Find where the given text appears and provide that cell's center as [X, Y] coordinate. 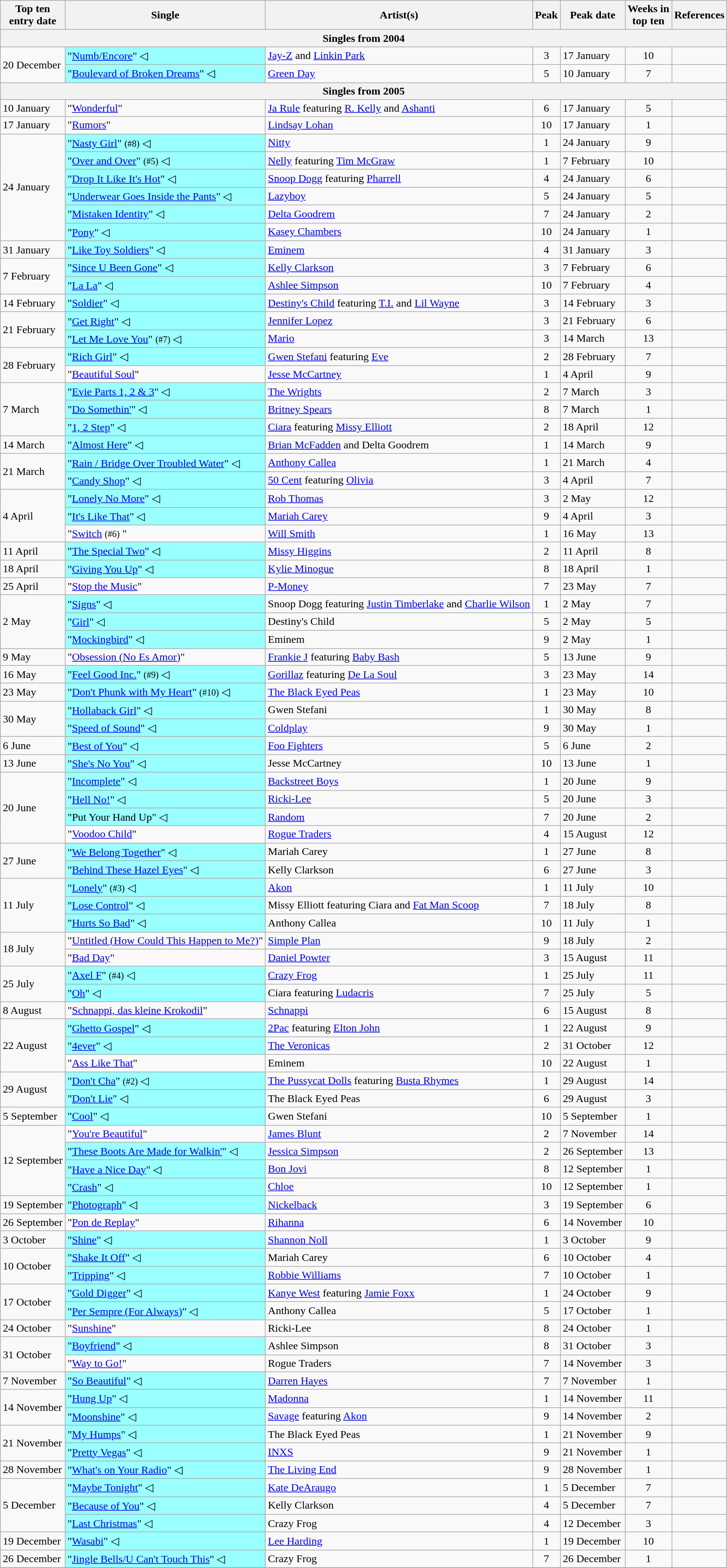
P-Money [399, 586]
Destiny's Child [399, 622]
"Don't Cha" (#2) ◁ [165, 1080]
"Giving You Up" ◁ [165, 569]
"Shake It Off" ◁ [165, 1257]
"Ass Like That" [165, 1063]
"Jingle Bells/U Can't Touch This" ◁ [165, 1559]
Foo Fighters [399, 746]
"Axel F" (#4) ◁ [165, 975]
"Bad Day" [165, 958]
Jessica Simpson [399, 1151]
"Last Christmas" ◁ [165, 1523]
"Feel Good Inc." (#9) ◁ [165, 674]
Missy Higgins [399, 551]
Mario [399, 339]
"La La" ◁ [165, 285]
"Soldier" ◁ [165, 303]
"Speed of Sound" ◁ [165, 728]
"Rumors" [165, 125]
The Veronicas [399, 1046]
"Hollaback Girl" ◁ [165, 710]
"Beautiful Soul" [165, 374]
"Pony" ◁ [165, 232]
Britney Spears [399, 409]
"Sunshine" [165, 1328]
"Tripping" ◁ [165, 1275]
Ja Rule featuring R. Kelly and Ashanti [399, 108]
"Lonely" (#3) ◁ [165, 887]
25 April [33, 586]
50 Cent featuring Olivia [399, 480]
Rihanna [399, 1222]
2Pac featuring Elton John [399, 1028]
20 December [33, 65]
"She's No You" ◁ [165, 764]
References [699, 15]
"Almost Here" ◁ [165, 445]
Jennifer Lopez [399, 321]
Random [399, 817]
"Girl" ◁ [165, 622]
"Hell No!" ◁ [165, 799]
Schnappi [399, 1010]
"Photograph" ◁ [165, 1205]
"Way to Go!" [165, 1363]
Nitty [399, 143]
"Don't Lie" ◁ [165, 1098]
"Schnappi, das kleine Krokodil" [165, 1010]
Missy Elliott featuring Ciara and Fat Man Scoop [399, 905]
Snoop Dogg featuring Pharrell [399, 178]
Akon [399, 887]
Frankie J featuring Baby Bash [399, 657]
"Candy Shop" ◁ [165, 480]
Gwen Stefani featuring Eve [399, 357]
"Switch (#6) " [165, 533]
Simple Plan [399, 940]
The Wrights [399, 392]
"Wonderful" [165, 108]
Delta Goodrem [399, 214]
"You're Beautiful" [165, 1134]
"Ghetto Gospel" ◁ [165, 1028]
"Boyfriend" ◁ [165, 1346]
"Numb/Encore" ◁ [165, 56]
"Crash" ◁ [165, 1187]
Kanye West featuring Jamie Foxx [399, 1293]
"Oh" ◁ [165, 993]
"Maybe Tonight" ◁ [165, 1487]
INXS [399, 1452]
Chloe [399, 1187]
Ciara featuring Ludacris [399, 993]
Ciara featuring Missy Elliott [399, 427]
"Best of You" ◁ [165, 746]
Robbie Williams [399, 1275]
"The Special Two" ◁ [165, 551]
Kate DeAraugo [399, 1487]
"Nasty Girl" (#8) ◁ [165, 143]
"Gold Digger" ◁ [165, 1293]
"Lonely No More" ◁ [165, 498]
"Let Me Love You" (#7) ◁ [165, 339]
Lindsay Lohan [399, 125]
"My Humps" ◁ [165, 1434]
9 May [33, 657]
"Drop It Like It's Hot" ◁ [165, 178]
The Pussycat Dolls featuring Busta Rhymes [399, 1080]
"Behind These Hazel Eyes" ◁ [165, 870]
"Hung Up" ◁ [165, 1399]
Top tenentry date [33, 15]
"What's on Your Radio" ◁ [165, 1470]
Backstreet Boys [399, 781]
Darren Hayes [399, 1381]
Kasey Chambers [399, 232]
"Don't Phunk with My Heart" (#10) ◁ [165, 692]
Singles from 2004 [364, 38]
"Lose Control" ◁ [165, 905]
Kylie Minogue [399, 569]
"Cool" ◁ [165, 1116]
"Shine" ◁ [165, 1240]
Will Smith [399, 533]
Peak date [593, 15]
Madonna [399, 1399]
12 December [593, 1523]
"Voodoo Child" [165, 834]
"Mistaken Identity" ◁ [165, 214]
"Incomplete" ◁ [165, 781]
"Like Toy Soldiers" ◁ [165, 250]
"Over and Over" (#5) ◁ [165, 161]
"So Beautiful" ◁ [165, 1381]
Green Day [399, 73]
James Blunt [399, 1134]
"Mockingbird" ◁ [165, 639]
Artist(s) [399, 15]
"Untitled (How Could This Happen to Me?)" [165, 940]
Bon Jovi [399, 1169]
Lee Harding [399, 1541]
"Pon de Replay" [165, 1222]
"Evie Parts 1, 2 & 3" ◁ [165, 392]
"Signs" ◁ [165, 604]
Savage featuring Akon [399, 1416]
Nelly featuring Tim McGraw [399, 161]
Peak [546, 15]
Jay-Z and Linkin Park [399, 56]
"Pretty Vegas" ◁ [165, 1452]
"Boulevard of Broken Dreams" ◁ [165, 73]
Coldplay [399, 728]
Rob Thomas [399, 498]
"Underwear Goes Inside the Pants" ◁ [165, 196]
Nickelback [399, 1205]
Singles from 2005 [364, 91]
"Stop the Music" [165, 586]
"These Boots Are Made for Walkin'" ◁ [165, 1151]
"Have a Nice Day" ◁ [165, 1169]
"4ever" ◁ [165, 1046]
Destiny's Child featuring T.I. and Lil Wayne [399, 303]
"Obsession (No Es Amor)" [165, 657]
"It's Like That" ◁ [165, 516]
"Hurts So Bad" ◁ [165, 923]
"Wasabi" ◁ [165, 1541]
"Rain / Bridge Over Troubled Water" ◁ [165, 463]
"Moonshine" ◁ [165, 1416]
"Do Somethin'" ◁ [165, 409]
Gorillaz featuring De La Soul [399, 674]
"Since U Been Gone" ◁ [165, 267]
Snoop Dogg featuring Justin Timberlake and Charlie Wilson [399, 604]
8 August [33, 1010]
"Get Right" ◁ [165, 321]
Shannon Noll [399, 1240]
"1, 2 Step" ◁ [165, 427]
"Rich Girl" ◁ [165, 357]
"We Belong Together" ◁ [165, 852]
"Per Sempre (For Always)" ◁ [165, 1311]
Brian McFadden and Delta Goodrem [399, 445]
Daniel Powter [399, 958]
Weeks intop ten [649, 15]
Single [165, 15]
Lazyboy [399, 196]
"Put Your Hand Up" ◁ [165, 817]
The Living End [399, 1470]
"Because of You" ◁ [165, 1505]
